Search for the cell housing the specified text and yield its [X, Y] center coordinate. 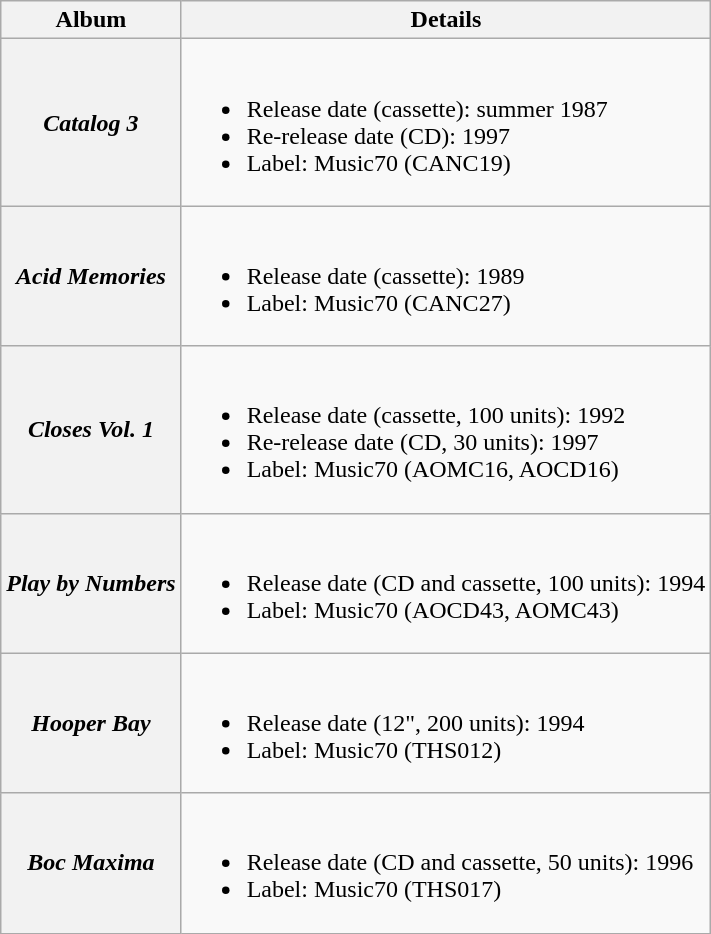
Release date (cassette, 100 units): 1992Re-release date (CD, 30 units): 1997Label: Music70 (AOMC16, AOCD16) [446, 430]
Play by Numbers [91, 583]
Release date (CD and cassette, 50 units): 1996Label: Music70 (THS017) [446, 863]
Release date (cassette): summer 1987Re-release date (CD): 1997Label: Music70 (CANC19) [446, 122]
Acid Memories [91, 276]
Release date (CD and cassette, 100 units): 1994Label: Music70 (AOCD43, AOMC43) [446, 583]
Release date (12", 200 units): 1994Label: Music70 (THS012) [446, 723]
Boc Maxima [91, 863]
Details [446, 20]
Catalog 3 [91, 122]
Closes Vol. 1 [91, 430]
Album [91, 20]
Hooper Bay [91, 723]
Release date (cassette): 1989Label: Music70 (CANC27) [446, 276]
